Search for the cell housing the specified text and yield its (x, y) center coordinate. 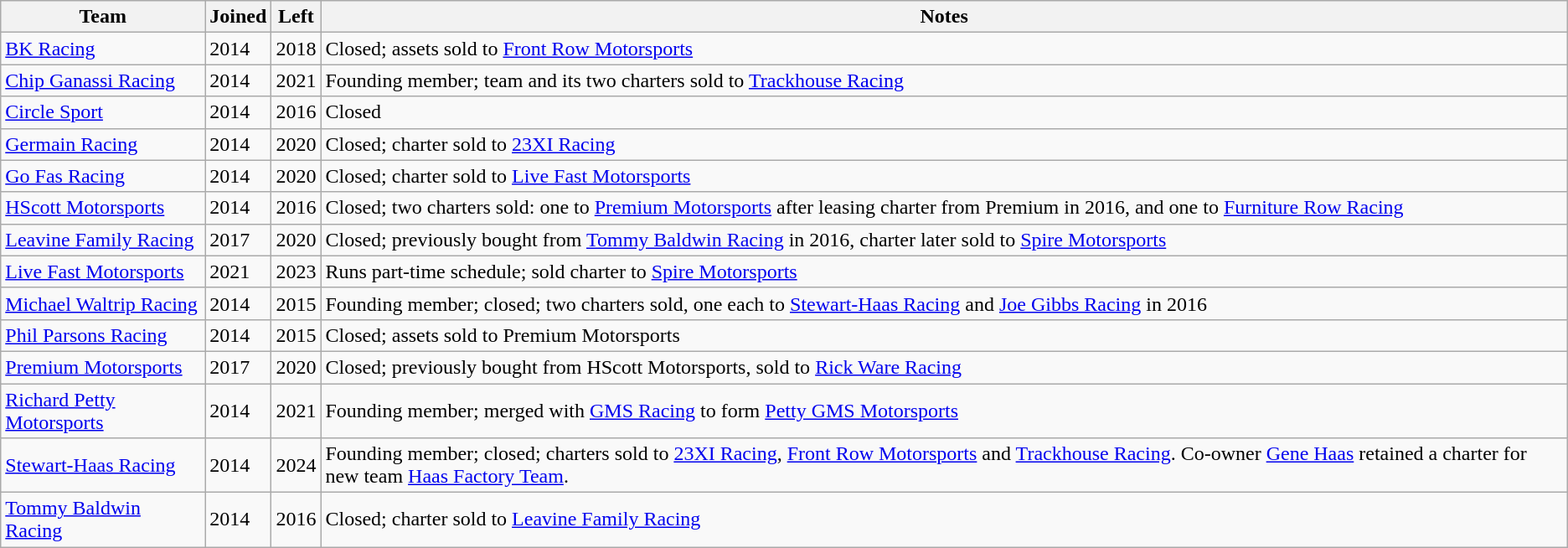
Tommy Baldwin Racing (103, 520)
Richard Petty Motorsports (103, 411)
Michael Waltrip Racing (103, 303)
2024 (297, 466)
Premium Motorsports (103, 367)
Phil Parsons Racing (103, 335)
Joined (238, 17)
BK Racing (103, 49)
Runs part-time schedule; sold charter to Spire Motorsports (944, 271)
HScott Motorsports (103, 208)
Team (103, 17)
Closed; previously bought from HScott Motorsports, sold to Rick Ware Racing (944, 367)
2018 (297, 49)
Closed; assets sold to Premium Motorsports (944, 335)
Left (297, 17)
Closed (944, 112)
Stewart-Haas Racing (103, 466)
Founding member; closed; two charters sold, one each to Stewart-Haas Racing and Joe Gibbs Racing in 2016 (944, 303)
Founding member; merged with GMS Racing to form Petty GMS Motorsports (944, 411)
2023 (297, 271)
Go Fas Racing (103, 176)
Closed; charter sold to 23XI Racing (944, 144)
Closed; previously bought from Tommy Baldwin Racing in 2016, charter later sold to Spire Motorsports (944, 240)
Leavine Family Racing (103, 240)
Circle Sport (103, 112)
Chip Ganassi Racing (103, 80)
Closed; charter sold to Live Fast Motorsports (944, 176)
Founding member; team and its two charters sold to Trackhouse Racing (944, 80)
Live Fast Motorsports (103, 271)
Closed; assets sold to Front Row Motorsports (944, 49)
Closed; two charters sold: one to Premium Motorsports after leasing charter from Premium in 2016, and one to Furniture Row Racing (944, 208)
Notes (944, 17)
Germain Racing (103, 144)
Closed; charter sold to Leavine Family Racing (944, 520)
